Scan for the cell matching the given text and deliver its (X, Y) coordinate at center. 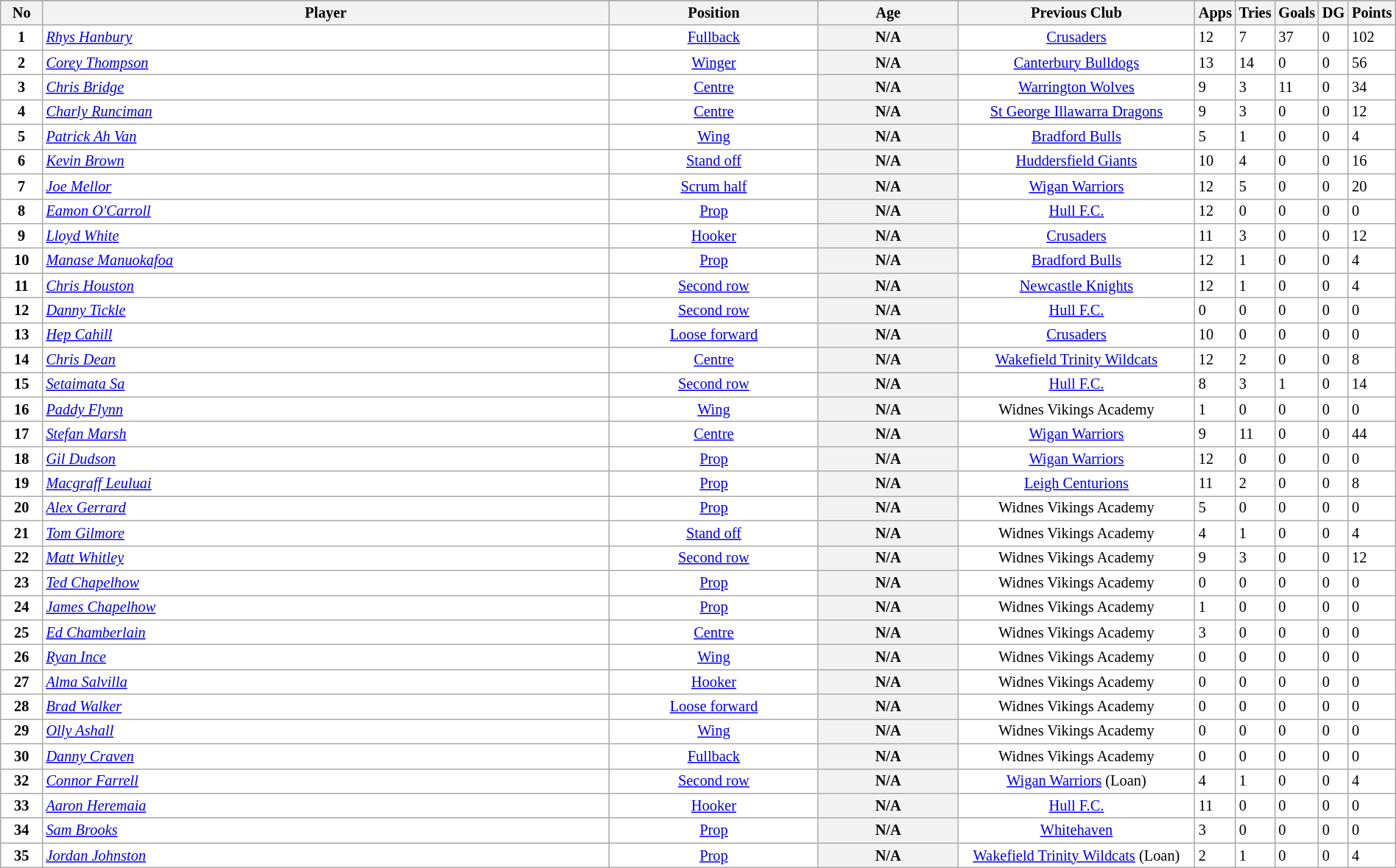
Aaron Heremaia (326, 805)
27 (22, 682)
37 (1297, 38)
Rhys Hanbury (326, 38)
Sam Brooks (326, 830)
No (22, 13)
Setaimata Sa (326, 384)
29 (22, 731)
19 (22, 484)
Alex Gerrard (326, 508)
Player (326, 13)
Ryan Ince (326, 657)
44 (1372, 434)
Hep Cahill (326, 335)
Ed Chamberlain (326, 632)
Connor Farrell (326, 781)
102 (1372, 38)
Wigan Warriors (Loan) (1076, 781)
Joe Mellor (326, 186)
Ted Chapelhow (326, 582)
33 (22, 805)
Kevin Brown (326, 161)
Goals (1297, 13)
Points (1372, 13)
Age (888, 13)
Scrum half (713, 186)
St George Illawarra Dragons (1076, 112)
James Chapelhow (326, 607)
15 (22, 384)
Newcastle Knights (1076, 286)
Macgraff Leuluai (326, 484)
Whitehaven (1076, 830)
Previous Club (1076, 13)
Danny Tickle (326, 310)
Danny Craven (326, 756)
Corey Thompson (326, 63)
Manase Manuokafoa (326, 261)
56 (1372, 63)
26 (22, 657)
Winger (713, 63)
22 (22, 558)
Jordan Johnston (326, 855)
Chris Dean (326, 360)
Position (713, 13)
Huddersfield Giants (1076, 161)
Apps (1215, 13)
Brad Walker (326, 707)
Patrick Ah Van (326, 137)
Wakefield Trinity Wildcats (1076, 360)
32 (22, 781)
Chris Houston (326, 286)
30 (22, 756)
Paddy Flynn (326, 409)
Alma Salvilla (326, 682)
Charly Runciman (326, 112)
21 (22, 533)
Matt Whitley (326, 558)
Warrington Wolves (1076, 87)
DG (1333, 13)
23 (22, 582)
Lloyd White (326, 236)
Tom Gilmore (326, 533)
25 (22, 632)
Olly Ashall (326, 731)
24 (22, 607)
18 (22, 459)
28 (22, 707)
17 (22, 434)
Gil Dudson (326, 459)
Leigh Centurions (1076, 484)
Wakefield Trinity Wildcats (Loan) (1076, 855)
Canterbury Bulldogs (1076, 63)
Chris Bridge (326, 87)
6 (22, 161)
Stefan Marsh (326, 434)
35 (22, 855)
Eamon O'Carroll (326, 211)
Tries (1255, 13)
